From the cell containing the given text, extract its center point as (X, Y) coordinate. 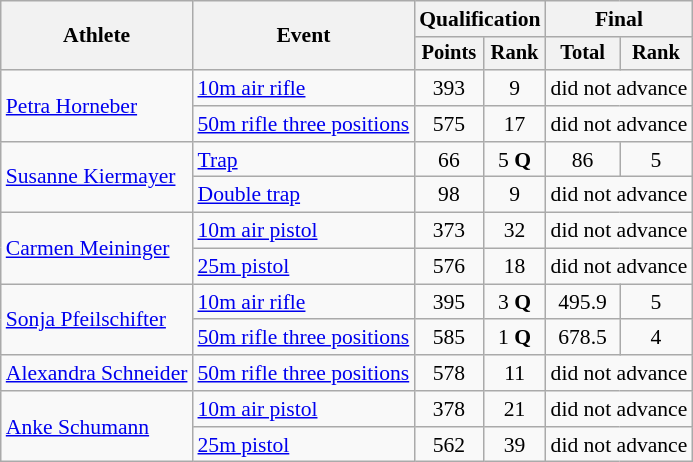
32 (515, 231)
578 (448, 373)
Susanne Kiermayer (97, 178)
678.5 (583, 338)
11 (515, 373)
18 (515, 267)
Sonja Pfeilschifter (97, 320)
98 (448, 195)
Trap (303, 160)
495.9 (583, 302)
Alexandra Schneider (97, 373)
Points (448, 54)
86 (583, 160)
Athlete (97, 36)
3 Q (515, 302)
585 (448, 338)
Total (583, 54)
25m pistol (303, 267)
Anke Schumann (97, 426)
393 (448, 88)
Event (303, 36)
Final (620, 19)
66 (448, 160)
5 Q (515, 160)
4 (656, 338)
Carmen Meininger (97, 248)
373 (448, 231)
576 (448, 267)
Petra Horneber (97, 106)
395 (448, 302)
Double trap (303, 195)
378 (448, 409)
1 Q (515, 338)
575 (448, 124)
17 (515, 124)
Qualification (480, 19)
21 (515, 409)
